Find where the given text appears and provide that cell's center as (x, y) coordinate. 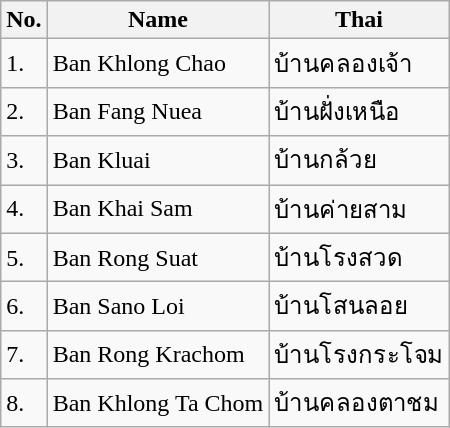
1. (24, 64)
บ้านโรงกระโจม (360, 354)
Ban Khlong Ta Chom (158, 404)
Ban Rong Krachom (158, 354)
Ban Khai Sam (158, 208)
Ban Rong Suat (158, 258)
บ้านค่ายสาม (360, 208)
Ban Sano Loi (158, 306)
2. (24, 112)
บ้านโรงสวด (360, 258)
บ้านฝั่งเหนือ (360, 112)
Thai (360, 20)
4. (24, 208)
บ้านคลองเจ้า (360, 64)
Ban Khlong Chao (158, 64)
No. (24, 20)
บ้านโสนลอย (360, 306)
5. (24, 258)
Ban Kluai (158, 160)
Ban Fang Nuea (158, 112)
7. (24, 354)
บ้านกล้วย (360, 160)
6. (24, 306)
3. (24, 160)
8. (24, 404)
Name (158, 20)
บ้านคลองตาชม (360, 404)
